Return [x, y] of the center of cell containing provided text 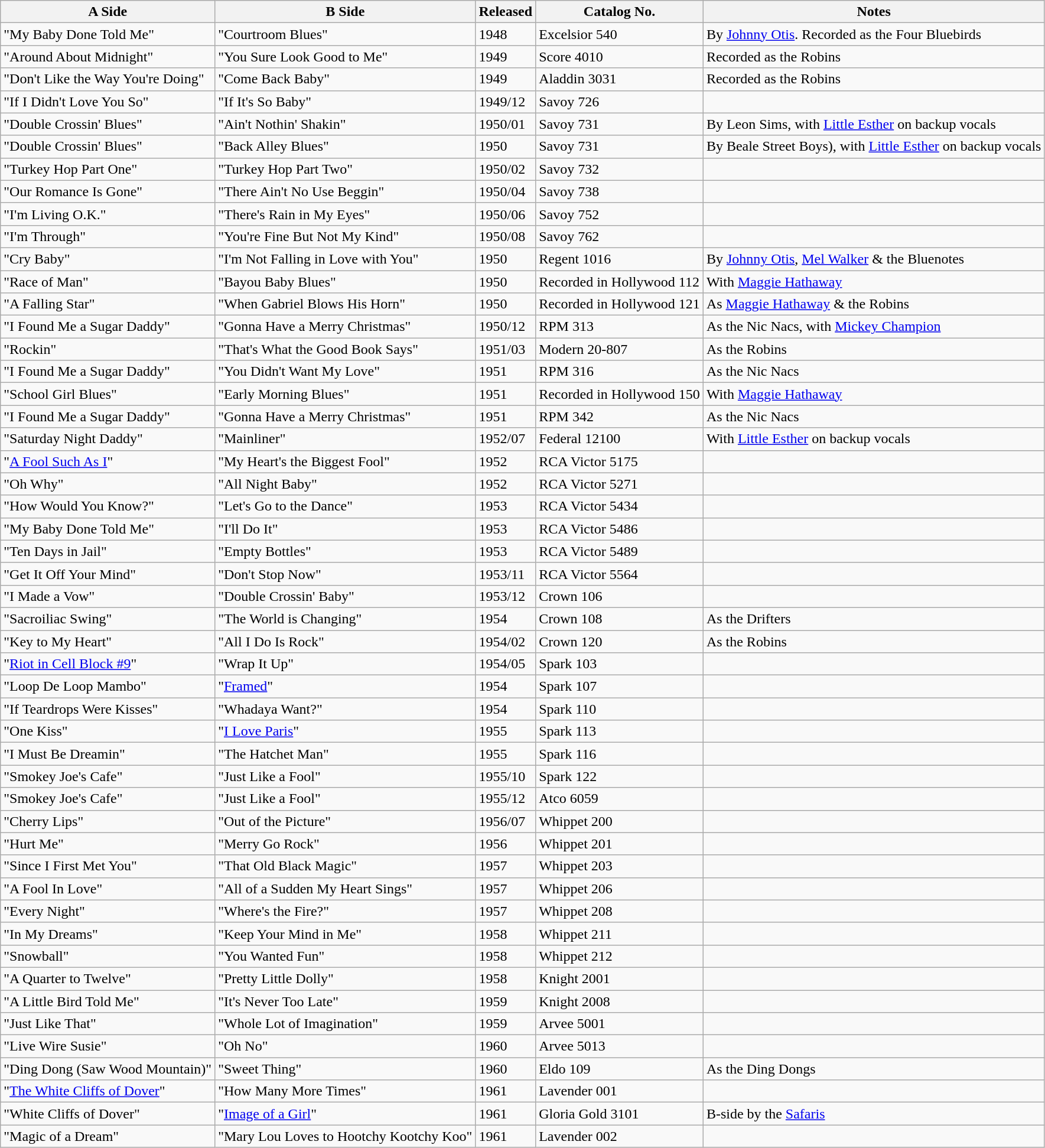
"Sweet Thing" [345, 1069]
1955/12 [506, 799]
"Double Crossin' Baby" [345, 596]
1953/11 [506, 574]
"My Heart's the Biggest Fool" [345, 461]
"Our Romance Is Gone" [108, 191]
Savoy 762 [620, 236]
Savoy 732 [620, 169]
Spark 110 [620, 709]
"Don't Stop Now" [345, 574]
"Mary Lou Loves to Hootchy Kootchy Koo" [345, 1136]
RCA Victor 5489 [620, 551]
"One Kiss" [108, 731]
Crown 108 [620, 619]
RCA Victor 5271 [620, 484]
RPM 313 [620, 327]
"Turkey Hop Part One" [108, 169]
"I'm Through" [108, 236]
Spark 107 [620, 687]
"A Falling Star" [108, 304]
"Wrap It Up" [345, 664]
RCA Victor 5486 [620, 529]
"Ding Dong (Saw Wood Mountain)" [108, 1069]
"Early Morning Blues" [345, 394]
Knight 2008 [620, 1001]
As Maggie Hathaway & the Robins [874, 304]
As the Ding Dongs [874, 1069]
"You're Fine But Not My Kind" [345, 236]
"I Must Be Dreamin" [108, 754]
"That Old Black Magic" [345, 866]
1953/12 [506, 596]
Atco 6059 [620, 799]
Knight 2001 [620, 978]
Recorded in Hollywood 121 [620, 304]
"You Wanted Fun" [345, 956]
"Get It Off Your Mind" [108, 574]
By Leon Sims, with Little Esther on backup vocals [874, 124]
By Johnny Otis, Mel Walker & the Bluenotes [874, 259]
"Since I First Met You" [108, 866]
Whippet 208 [620, 911]
"You Didn't Want My Love" [345, 372]
A Side [108, 12]
"Let's Go to the Dance" [345, 506]
"Sacroiliac Swing" [108, 619]
"Ten Days in Jail" [108, 551]
1956/07 [506, 821]
Federal 12100 [620, 439]
"All Night Baby" [345, 484]
"I'll Do It" [345, 529]
Spark 103 [620, 664]
"Every Night" [108, 911]
"All of a Sudden My Heart Sings" [345, 889]
1950/01 [506, 124]
1949/12 [506, 102]
"I Made a Vow" [108, 596]
"Ain't Nothin' Shakin" [345, 124]
"Mainliner" [345, 439]
"Key to My Heart" [108, 641]
"Hurt Me" [108, 844]
"The Hatchet Man" [345, 754]
Whippet 211 [620, 934]
"A Quarter to Twelve" [108, 978]
"Empty Bottles" [345, 551]
Released [506, 12]
"Framed" [345, 687]
"In My Dreams" [108, 934]
"Loop De Loop Mambo" [108, 687]
"A Fool In Love" [108, 889]
"It's Never Too Late" [345, 1001]
Score 4010 [620, 57]
Modern 20-807 [620, 349]
1950/02 [506, 169]
Arvee 5001 [620, 1024]
"There's Rain in My Eyes" [345, 214]
1956 [506, 844]
"Whole Lot of Imagination" [345, 1024]
"Race of Man" [108, 282]
"If I Didn't Love You So" [108, 102]
"I'm Living O.K." [108, 214]
"Cry Baby" [108, 259]
"Oh Why" [108, 484]
1950/06 [506, 214]
RCA Victor 5434 [620, 506]
"Where's the Fire?" [345, 911]
Whippet 203 [620, 866]
"White Cliffs of Dover" [108, 1114]
"Image of a Girl" [345, 1114]
"Live Wire Susie" [108, 1046]
"Just Like That" [108, 1024]
1952/07 [506, 439]
"Oh No" [345, 1046]
"A Little Bird Told Me" [108, 1001]
Aladdin 3031 [620, 79]
As the Drifters [874, 619]
"When Gabriel Blows His Horn" [345, 304]
"Turkey Hop Part Two" [345, 169]
Whippet 206 [620, 889]
"Bayou Baby Blues" [345, 282]
"Cherry Lips" [108, 821]
1948 [506, 34]
"I Love Paris" [345, 731]
Spark 113 [620, 731]
Spark 122 [620, 776]
Whippet 212 [620, 956]
Notes [874, 12]
Savoy 752 [620, 214]
Regent 1016 [620, 259]
Recorded in Hollywood 150 [620, 394]
"Around About Midnight" [108, 57]
"Keep Your Mind in Me" [345, 934]
"I'm Not Falling in Love with You" [345, 259]
1955/10 [506, 776]
1954/02 [506, 641]
Gloria Gold 3101 [620, 1114]
Catalog No. [620, 12]
1950/04 [506, 191]
Savoy 738 [620, 191]
B-side by the Safaris [874, 1114]
"How Many More Times" [345, 1091]
1950/12 [506, 327]
Crown 106 [620, 596]
RPM 316 [620, 372]
"Magic of a Dream" [108, 1136]
Whippet 201 [620, 844]
1954/05 [506, 664]
RCA Victor 5175 [620, 461]
"A Fool Such As I" [108, 461]
"The World is Changing" [345, 619]
RCA Victor 5564 [620, 574]
"Merry Go Rock" [345, 844]
Spark 116 [620, 754]
Eldo 109 [620, 1069]
"Whadaya Want?" [345, 709]
"All I Do Is Rock" [345, 641]
"If Teardrops Were Kisses" [108, 709]
"School Girl Blues" [108, 394]
Arvee 5013 [620, 1046]
Recorded in Hollywood 112 [620, 282]
"Courtroom Blues" [345, 34]
As the Nic Nacs, with Mickey Champion [874, 327]
RPM 342 [620, 417]
"Don't Like the Way You're Doing" [108, 79]
Crown 120 [620, 641]
By Johnny Otis. Recorded as the Four Bluebirds [874, 34]
"Saturday Night Daddy" [108, 439]
"That's What the Good Book Says" [345, 349]
"Come Back Baby" [345, 79]
"Back Alley Blues" [345, 147]
Lavender 002 [620, 1136]
"Snowball" [108, 956]
B Side [345, 12]
Whippet 200 [620, 821]
"If It's So Baby" [345, 102]
"Pretty Little Dolly" [345, 978]
Excelsior 540 [620, 34]
Savoy 726 [620, 102]
1950/08 [506, 236]
1951/03 [506, 349]
With Little Esther on backup vocals [874, 439]
By Beale Street Boys), with Little Esther on backup vocals [874, 147]
"How Would You Know?" [108, 506]
"You Sure Look Good to Me" [345, 57]
"Rockin" [108, 349]
"Riot in Cell Block #9" [108, 664]
"The White Cliffs of Dover" [108, 1091]
"There Ain't No Use Beggin" [345, 191]
Lavender 001 [620, 1091]
"Out of the Picture" [345, 821]
